Detect which cell encompasses the target text, then output its [x, y] center coordinate. 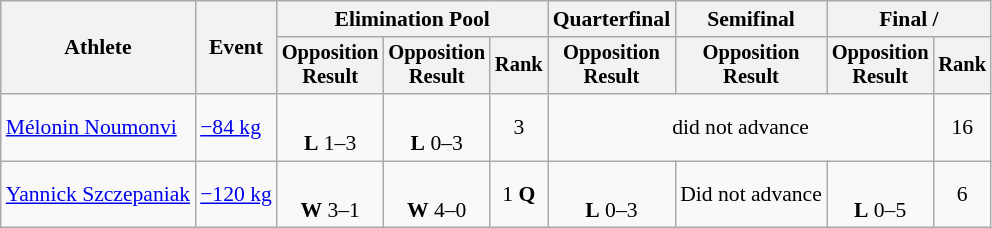
6 [962, 194]
W 4–0 [436, 194]
Quarterfinal [612, 19]
Elimination Pool [412, 19]
L 1–3 [330, 128]
Yannick Szczepaniak [98, 194]
−120 kg [236, 194]
3 [519, 128]
Final / [909, 19]
W 3–1 [330, 194]
Mélonin Noumonvi [98, 128]
Event [236, 48]
did not advance [741, 128]
1 Q [519, 194]
−84 kg [236, 128]
16 [962, 128]
L 0–5 [880, 194]
Did not advance [751, 194]
Semifinal [751, 19]
Athlete [98, 48]
